Detect which cell encompasses the target text, then output its [X, Y] center coordinate. 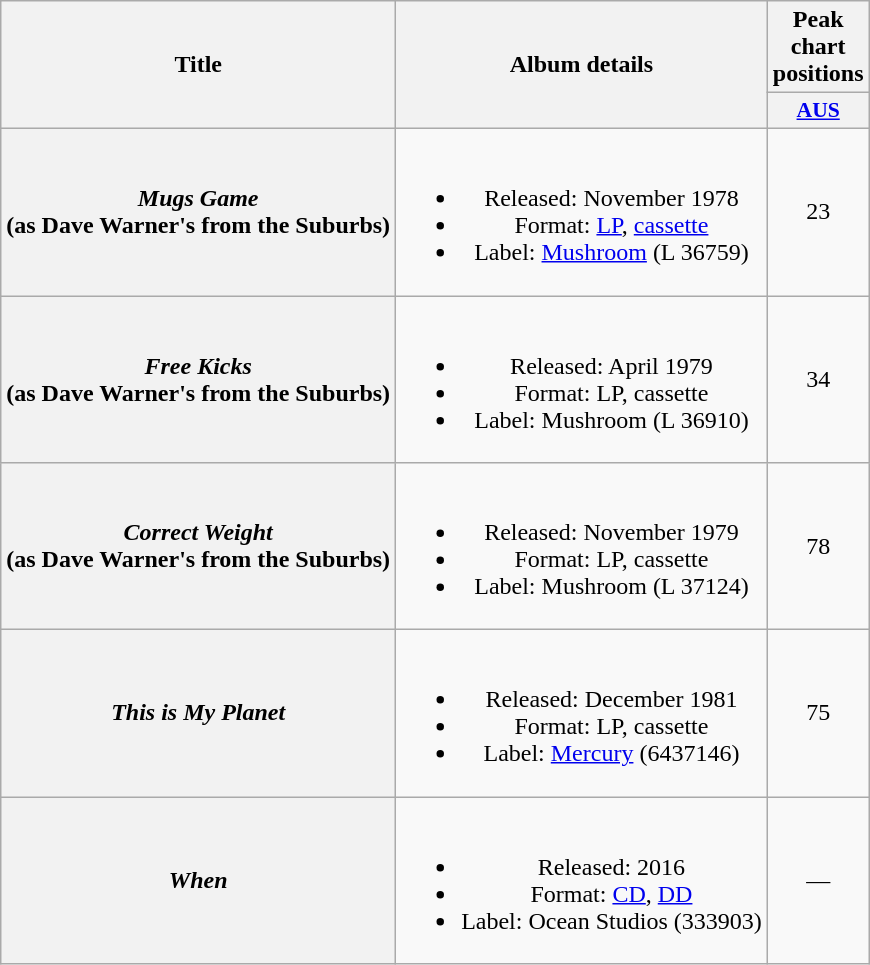
23 [818, 212]
Correct Weight (as Dave Warner's from the Suburbs) [198, 546]
Released: November 1979Format: LP, cassetteLabel: Mushroom (L 37124) [582, 546]
Released: 2016Format: CD, DDLabel: Ocean Studios (333903) [582, 880]
Released: November 1978Format: LP, cassetteLabel: Mushroom (L 36759) [582, 212]
Title [198, 65]
AUS [818, 111]
34 [818, 380]
Mugs Game (as Dave Warner's from the Suburbs) [198, 212]
Released: December 1981Format: LP, cassetteLabel: Mercury (6437146) [582, 714]
Released: April 1979Format: LP, cassetteLabel: Mushroom (L 36910) [582, 380]
This is My Planet [198, 714]
When [198, 880]
78 [818, 546]
Album details [582, 65]
75 [818, 714]
Free Kicks (as Dave Warner's from the Suburbs) [198, 380]
— [818, 880]
Peak chart positions [818, 47]
